For the text-containing cell, return its midpoint in [x, y] coordinate format. 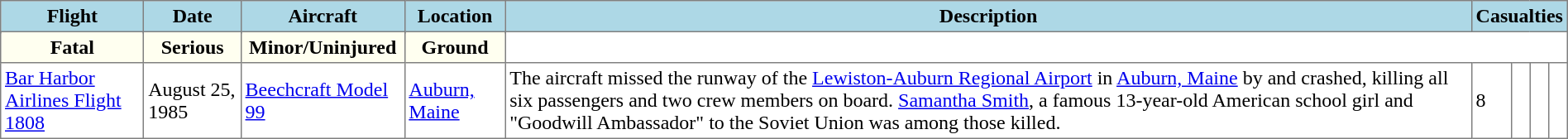
Casualties [1519, 17]
Auburn, Maine [455, 101]
Bar Harbor Airlines Flight 1808 [73, 101]
Serious [192, 47]
Location [455, 17]
Minor/Uninjured [323, 47]
Date [192, 17]
Fatal [73, 47]
Description [988, 17]
Ground [455, 47]
Aircraft [323, 17]
Flight [73, 17]
August 25, 1985 [192, 101]
Beechcraft Model 99 [323, 101]
8 [1491, 101]
